Scan for the cell matching the given text and deliver its [X, Y] coordinate at center. 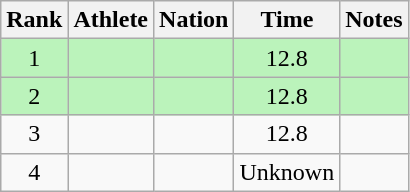
1 [34, 58]
Time [287, 20]
Notes [374, 20]
Nation [194, 20]
3 [34, 134]
Unknown [287, 172]
Rank [34, 20]
Athlete [111, 20]
4 [34, 172]
2 [34, 96]
